Provide the [X, Y] coordinate of the cell's center where the given text is located.  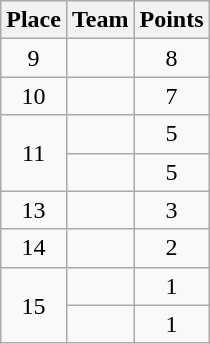
9 [34, 58]
8 [172, 58]
15 [34, 305]
10 [34, 96]
14 [34, 248]
Team [100, 20]
Points [172, 20]
3 [172, 210]
11 [34, 153]
Place [34, 20]
13 [34, 210]
2 [172, 248]
7 [172, 96]
